Scan for the cell matching the given text and deliver its [x, y] coordinate at center. 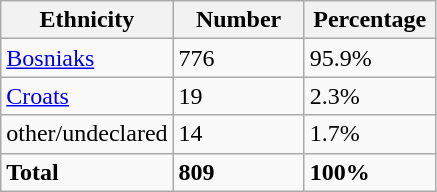
Number [238, 20]
Ethnicity [87, 20]
14 [238, 134]
776 [238, 58]
19 [238, 96]
95.9% [370, 58]
Total [87, 172]
1.7% [370, 134]
2.3% [370, 96]
809 [238, 172]
Bosniaks [87, 58]
other/undeclared [87, 134]
Croats [87, 96]
100% [370, 172]
Percentage [370, 20]
